Find where the given text appears and provide that cell's center as [x, y] coordinate. 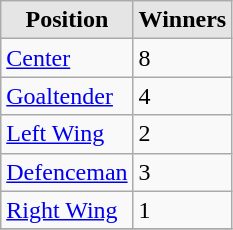
Right Wing [67, 210]
Goaltender [67, 96]
Position [67, 20]
2 [182, 134]
4 [182, 96]
Center [67, 58]
1 [182, 210]
Winners [182, 20]
Defenceman [67, 172]
8 [182, 58]
3 [182, 172]
Left Wing [67, 134]
